From the cell containing the given text, extract its center point as (X, Y) coordinate. 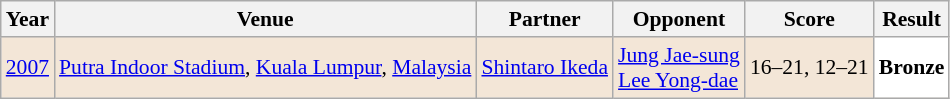
Venue (265, 19)
Putra Indoor Stadium, Kuala Lumpur, Malaysia (265, 68)
Opponent (679, 19)
Score (810, 19)
Partner (544, 19)
Bronze (912, 68)
Result (912, 19)
Year (28, 19)
16–21, 12–21 (810, 68)
2007 (28, 68)
Jung Jae-sung Lee Yong-dae (679, 68)
Shintaro Ikeda (544, 68)
